For the text-containing cell, return its midpoint in [X, Y] coordinate format. 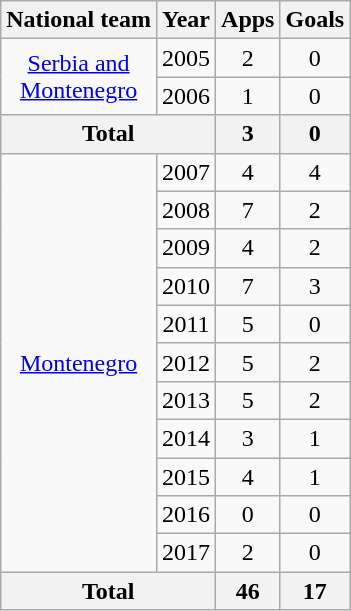
Goals [315, 20]
2014 [186, 438]
2009 [186, 248]
2010 [186, 286]
2012 [186, 362]
Year [186, 20]
Serbia andMontenegro [79, 77]
2015 [186, 477]
National team [79, 20]
Apps [248, 20]
2013 [186, 400]
2006 [186, 96]
2016 [186, 515]
2007 [186, 172]
2008 [186, 210]
2017 [186, 553]
17 [315, 591]
Montenegro [79, 362]
2005 [186, 58]
46 [248, 591]
2011 [186, 324]
